Capture the cell that displays the provided text and extract its (X, Y) central coordinate. 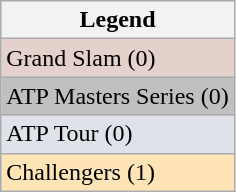
Challengers (1) (118, 172)
ATP Tour (0) (118, 134)
Legend (118, 20)
ATP Masters Series (0) (118, 96)
Grand Slam (0) (118, 58)
